Search for the cell housing the specified text and yield its (x, y) center coordinate. 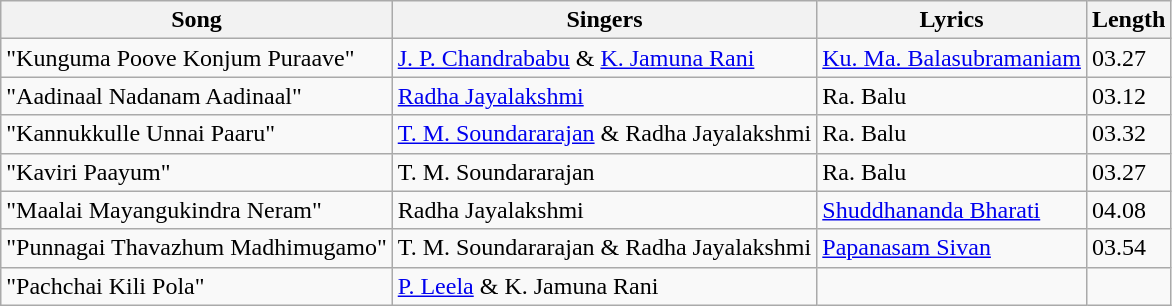
"Kunguma Poove Konjum Puraave" (196, 58)
"Pachchai Kili Pola" (196, 286)
Ku. Ma. Balasubramaniam (952, 58)
04.08 (1128, 210)
Lyrics (952, 20)
"Kannukkulle Unnai Paaru" (196, 134)
03.54 (1128, 248)
Length (1128, 20)
"Punnagai Thavazhum Madhimugamo" (196, 248)
P. Leela & K. Jamuna Rani (604, 286)
T. M. Soundararajan (604, 172)
"Aadinaal Nadanam Aadinaal" (196, 96)
Papanasam Sivan (952, 248)
Singers (604, 20)
J. P. Chandrababu & K. Jamuna Rani (604, 58)
03.12 (1128, 96)
Shuddhananda Bharati (952, 210)
03.32 (1128, 134)
Song (196, 20)
"Maalai Mayangukindra Neram" (196, 210)
"Kaviri Paayum" (196, 172)
